Return the [X, Y] coordinate for the center point of the cell that contains the specified text.  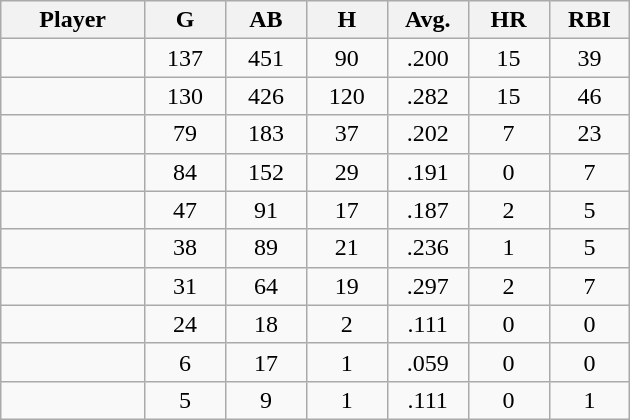
6 [186, 362]
38 [186, 248]
.236 [428, 248]
24 [186, 324]
9 [266, 400]
RBI [590, 20]
HR [508, 20]
.297 [428, 286]
18 [266, 324]
120 [346, 96]
426 [266, 96]
Player [73, 20]
Avg. [428, 20]
89 [266, 248]
.059 [428, 362]
.282 [428, 96]
23 [590, 134]
21 [346, 248]
451 [266, 58]
47 [186, 210]
AB [266, 20]
130 [186, 96]
39 [590, 58]
.187 [428, 210]
19 [346, 286]
64 [266, 286]
G [186, 20]
H [346, 20]
37 [346, 134]
31 [186, 286]
46 [590, 96]
137 [186, 58]
91 [266, 210]
.191 [428, 172]
29 [346, 172]
.200 [428, 58]
90 [346, 58]
79 [186, 134]
152 [266, 172]
84 [186, 172]
183 [266, 134]
.202 [428, 134]
